Capture the cell that displays the provided text and extract its (x, y) central coordinate. 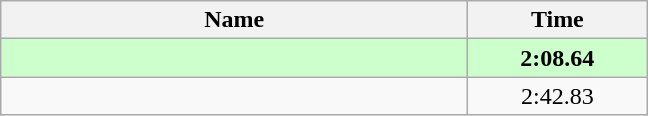
2:42.83 (558, 96)
Time (558, 20)
Name (234, 20)
2:08.64 (558, 58)
